Locate the cell with the specified text and output its (x, y) center coordinate. 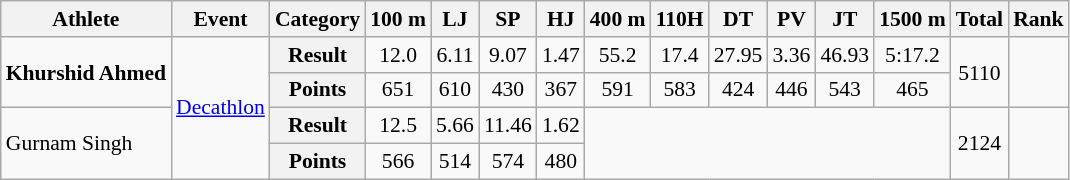
55.2 (618, 55)
SP (508, 19)
Total (980, 19)
367 (561, 90)
12.5 (398, 126)
574 (508, 162)
5.66 (455, 126)
Gurnam Singh (86, 144)
5110 (980, 72)
Rank (1038, 19)
400 m (618, 19)
Event (220, 19)
27.95 (738, 55)
12.0 (398, 55)
591 (618, 90)
2124 (980, 144)
430 (508, 90)
424 (738, 90)
1.62 (561, 126)
566 (398, 162)
9.07 (508, 55)
PV (791, 19)
610 (455, 90)
HJ (561, 19)
480 (561, 162)
1500 m (912, 19)
543 (844, 90)
110H (680, 19)
Category (318, 19)
46.93 (844, 55)
Decathlon (220, 108)
446 (791, 90)
11.46 (508, 126)
465 (912, 90)
JT (844, 19)
3.36 (791, 55)
Athlete (86, 19)
6.11 (455, 55)
DT (738, 19)
17.4 (680, 55)
LJ (455, 19)
Khurshid Ahmed (86, 72)
100 m (398, 19)
514 (455, 162)
583 (680, 90)
651 (398, 90)
5:17.2 (912, 55)
1.47 (561, 55)
